Pinpoint the cell where the given text exists, returning its [x, y] midpoint coordinate. 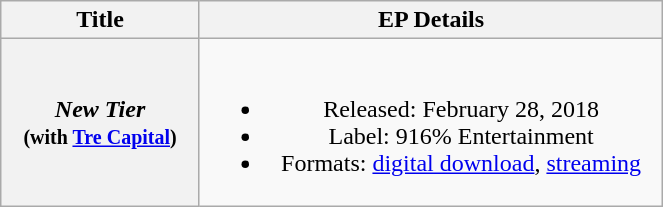
EP Details [430, 20]
New Tier(with Tre Capital) [100, 122]
Released: February 28, 2018Label: 916% EntertainmentFormats: digital download, streaming [430, 122]
Title [100, 20]
